Output the [x, y] coordinate of the center of the cell containing the given text.  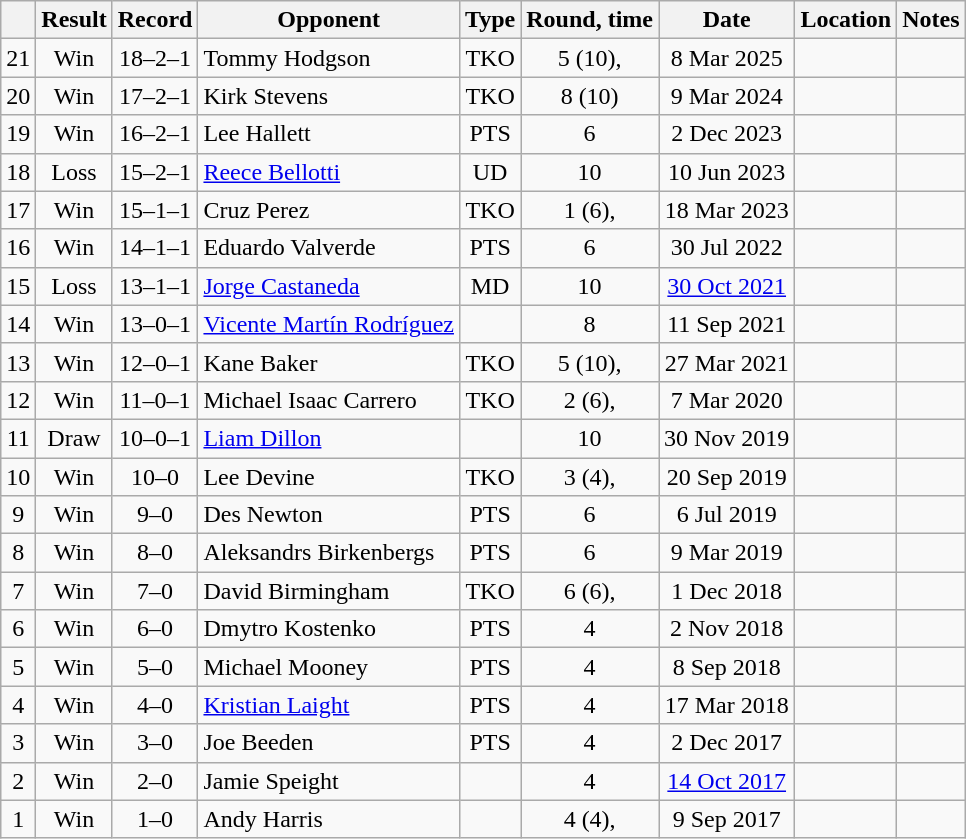
30 Jul 2022 [726, 248]
4–0 [155, 705]
7 Mar 2020 [726, 400]
3–0 [155, 743]
4 (4), [590, 819]
Kane Baker [329, 362]
2 (6), [590, 400]
27 Mar 2021 [726, 362]
Lee Devine [329, 477]
1 Dec 2018 [726, 591]
2 Dec 2017 [726, 743]
19 [18, 134]
Date [726, 20]
Notes [931, 20]
30 Nov 2019 [726, 438]
Liam Dillon [329, 438]
Eduardo Valverde [329, 248]
7–0 [155, 591]
17 [18, 210]
14 [18, 324]
11 [18, 438]
3 [18, 743]
1 (6), [590, 210]
7 [18, 591]
Kristian Laight [329, 705]
13–1–1 [155, 286]
10–0 [155, 477]
12–0–1 [155, 362]
Jorge Castaneda [329, 286]
18 Mar 2023 [726, 210]
Vicente Martín Rodríguez [329, 324]
14–1–1 [155, 248]
20 [18, 96]
17–2–1 [155, 96]
Round, time [590, 20]
UD [490, 172]
30 Oct 2021 [726, 286]
2 [18, 781]
Result [74, 20]
Michael Isaac Carrero [329, 400]
9 Mar 2019 [726, 553]
Tommy Hodgson [329, 58]
3 (4), [590, 477]
Draw [74, 438]
6 (6), [590, 591]
16 [18, 248]
13 [18, 362]
Joe Beeden [329, 743]
5–0 [155, 667]
11–0–1 [155, 400]
10 Jun 2023 [726, 172]
Kirk Stevens [329, 96]
Cruz Perez [329, 210]
Michael Mooney [329, 667]
15 [18, 286]
9 Mar 2024 [726, 96]
8–0 [155, 553]
21 [18, 58]
12 [18, 400]
2 Nov 2018 [726, 629]
Andy Harris [329, 819]
18 [18, 172]
1 [18, 819]
Des Newton [329, 515]
8 Mar 2025 [726, 58]
14 Oct 2017 [726, 781]
5 [18, 667]
Location [846, 20]
17 Mar 2018 [726, 705]
20 Sep 2019 [726, 477]
18–2–1 [155, 58]
Reece Bellotti [329, 172]
15–2–1 [155, 172]
MD [490, 286]
8 (10) [590, 96]
Opponent [329, 20]
13–0–1 [155, 324]
11 Sep 2021 [726, 324]
David Birmingham [329, 591]
9–0 [155, 515]
Jamie Speight [329, 781]
9 [18, 515]
Record [155, 20]
Aleksandrs Birkenbergs [329, 553]
Type [490, 20]
10–0–1 [155, 438]
2–0 [155, 781]
Dmytro Kostenko [329, 629]
9 Sep 2017 [726, 819]
15–1–1 [155, 210]
16–2–1 [155, 134]
Lee Hallett [329, 134]
1–0 [155, 819]
2 Dec 2023 [726, 134]
6–0 [155, 629]
6 Jul 2019 [726, 515]
8 Sep 2018 [726, 667]
